Return [x, y] of the center of cell containing provided text 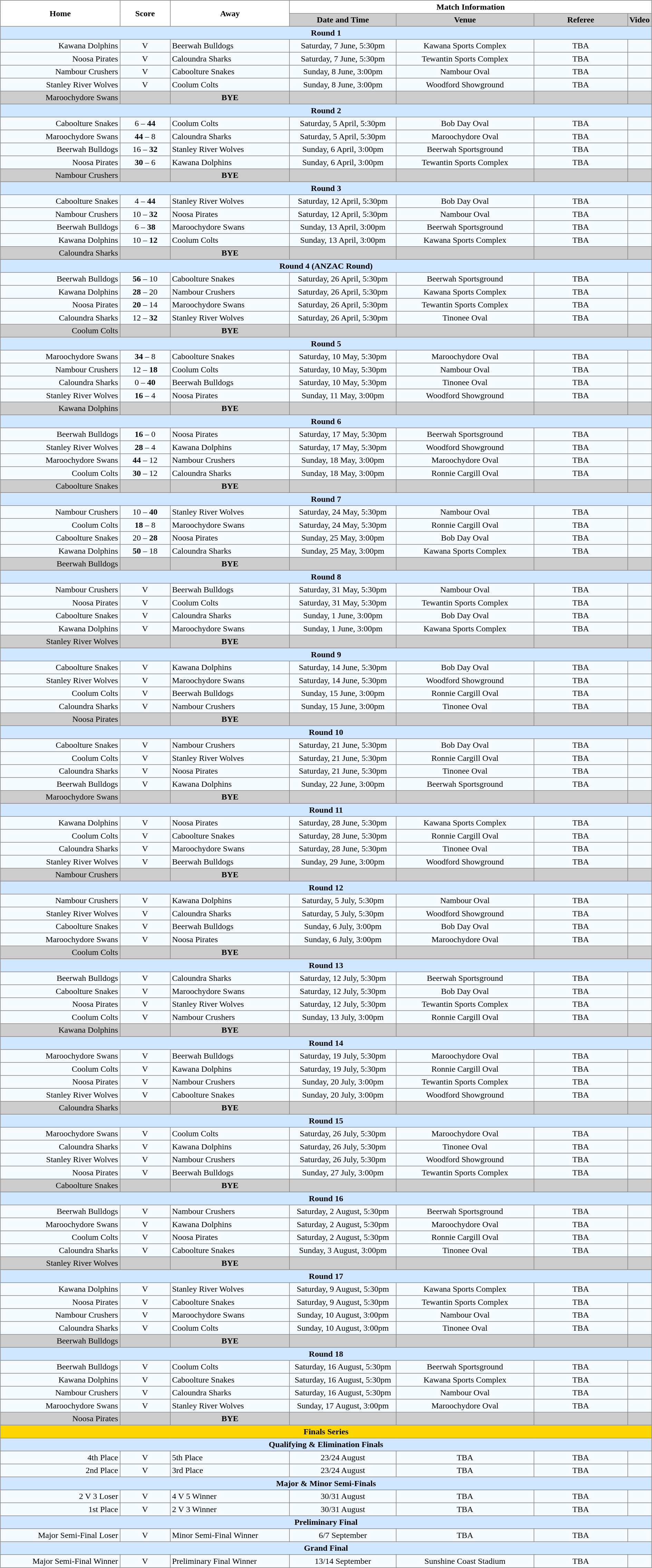
Score [145, 13]
13/14 September [343, 1561]
Sunday, 22 June, 3:00pm [343, 784]
Round 2 [326, 111]
4 V 5 Winner [230, 1497]
Round 14 [326, 1043]
20 – 14 [145, 305]
Preliminary Final [326, 1522]
10 – 32 [145, 214]
Sunday, 13 July, 3:00pm [343, 1017]
Round 10 [326, 732]
Sunday, 11 May, 3:00pm [343, 395]
30 – 6 [145, 162]
Round 6 [326, 421]
20 – 28 [145, 538]
Round 12 [326, 888]
2 V 3 Loser [60, 1497]
Round 5 [326, 344]
34 – 8 [145, 357]
Date and Time [343, 20]
Major & Minor Semi-Finals [326, 1483]
28 – 4 [145, 447]
Grand Final [326, 1548]
10 – 40 [145, 512]
6 – 44 [145, 124]
6/7 September [343, 1535]
Round 7 [326, 499]
Preliminary Final Winner [230, 1561]
Video [640, 20]
16 – 0 [145, 434]
2nd Place [60, 1471]
Round 18 [326, 1354]
Round 15 [326, 1121]
Round 13 [326, 965]
12 – 32 [145, 318]
Home [60, 13]
Minor Semi-Final Winner [230, 1535]
3rd Place [230, 1471]
Sunday, 3 August, 3:00pm [343, 1250]
Away [230, 13]
Sunday, 29 June, 3:00pm [343, 862]
56 – 10 [145, 279]
Major Semi-Final Loser [60, 1535]
Round 3 [326, 188]
Round 1 [326, 33]
0 – 40 [145, 383]
Round 17 [326, 1276]
10 – 12 [145, 240]
Finals Series [326, 1432]
44 – 12 [145, 460]
6 – 38 [145, 227]
Sunshine Coast Stadium [465, 1561]
44 – 8 [145, 136]
16 – 32 [145, 150]
Round 8 [326, 577]
Venue [465, 20]
Referee [581, 20]
16 – 4 [145, 395]
4th Place [60, 1457]
18 – 8 [145, 525]
30 – 12 [145, 473]
Round 4 (ANZAC Round) [326, 266]
50 – 18 [145, 551]
Match Information [471, 7]
Sunday, 27 July, 3:00pm [343, 1173]
Qualifying & Elimination Finals [326, 1445]
Round 9 [326, 654]
2 V 3 Winner [230, 1509]
Major Semi-Final Winner [60, 1561]
5th Place [230, 1457]
Sunday, 17 August, 3:00pm [343, 1406]
Round 11 [326, 810]
Round 16 [326, 1198]
12 – 18 [145, 370]
28 – 20 [145, 292]
1st Place [60, 1509]
4 – 44 [145, 201]
